Locate the cell with the specified text and output its [x, y] center coordinate. 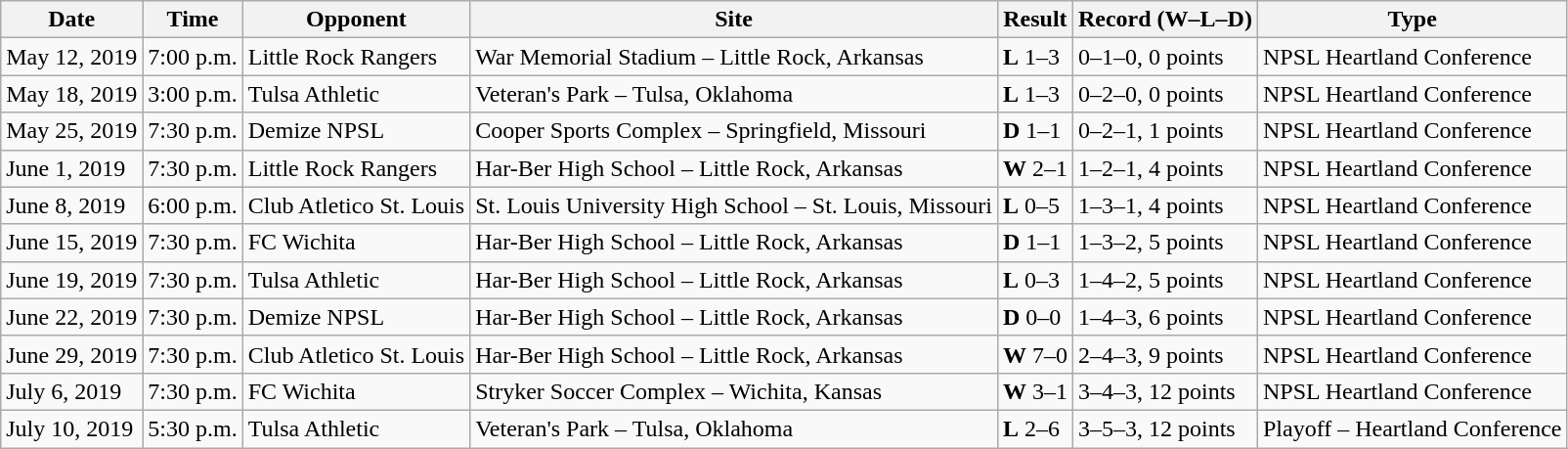
W 2–1 [1034, 168]
6:00 p.m. [193, 205]
3–4–3, 12 points [1165, 391]
Type [1412, 20]
Result [1034, 20]
W 3–1 [1034, 391]
L 0–3 [1034, 280]
Opponent [356, 20]
June 29, 2019 [72, 354]
Date [72, 20]
2–4–3, 9 points [1165, 354]
5:30 p.m. [193, 428]
0–1–0, 0 points [1165, 57]
L 2–6 [1034, 428]
Time [193, 20]
1–3–1, 4 points [1165, 205]
L 0–5 [1034, 205]
June 1, 2019 [72, 168]
1–4–2, 5 points [1165, 280]
July 6, 2019 [72, 391]
W 7–0 [1034, 354]
3–5–3, 12 points [1165, 428]
7:00 p.m. [193, 57]
0–2–0, 0 points [1165, 94]
3:00 p.m. [193, 94]
June 15, 2019 [72, 243]
Cooper Sports Complex – Springfield, Missouri [734, 131]
St. Louis University High School – St. Louis, Missouri [734, 205]
May 12, 2019 [72, 57]
D 0–0 [1034, 317]
1–3–2, 5 points [1165, 243]
May 18, 2019 [72, 94]
June 8, 2019 [72, 205]
June 22, 2019 [72, 317]
Site [734, 20]
Stryker Soccer Complex – Wichita, Kansas [734, 391]
June 19, 2019 [72, 280]
Record (W–L–D) [1165, 20]
Playoff – Heartland Conference [1412, 428]
1–4–3, 6 points [1165, 317]
July 10, 2019 [72, 428]
0–2–1, 1 points [1165, 131]
War Memorial Stadium – Little Rock, Arkansas [734, 57]
1–2–1, 4 points [1165, 168]
May 25, 2019 [72, 131]
